Return the (X, Y) coordinate for the center point of the cell that contains the specified text.  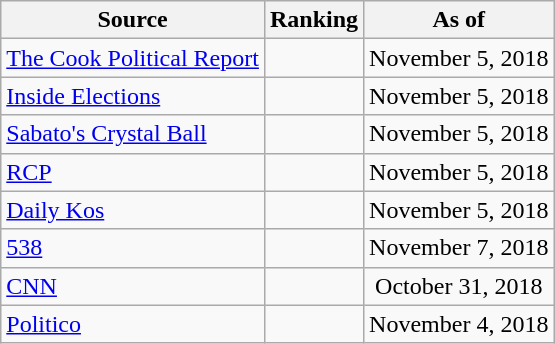
CNN (133, 286)
November 7, 2018 (459, 248)
538 (133, 248)
Politico (133, 324)
Daily Kos (133, 210)
As of (459, 20)
November 4, 2018 (459, 324)
The Cook Political Report (133, 58)
RCP (133, 172)
October 31, 2018 (459, 286)
Sabato's Crystal Ball (133, 134)
Ranking (314, 20)
Source (133, 20)
Inside Elections (133, 96)
